Pinpoint the cell where the given text exists, returning its [X, Y] midpoint coordinate. 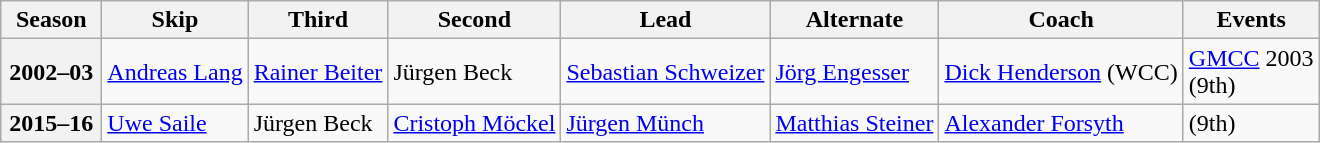
Skip [175, 20]
Cristoph Möckel [474, 123]
Matthias Steiner [854, 123]
Jörg Engesser [854, 72]
Alternate [854, 20]
Season [52, 20]
Uwe Saile [175, 123]
Jürgen Münch [666, 123]
Events [1251, 20]
2002–03 [52, 72]
Lead [666, 20]
(9th) [1251, 123]
2015–16 [52, 123]
GMCC 2003 (9th) [1251, 72]
Alexander Forsyth [1061, 123]
Dick Henderson (WCC) [1061, 72]
Andreas Lang [175, 72]
Third [318, 20]
Sebastian Schweizer [666, 72]
Second [474, 20]
Rainer Beiter [318, 72]
Coach [1061, 20]
